Identify which cell holds the provided text, then report its (x, y) central coordinate. 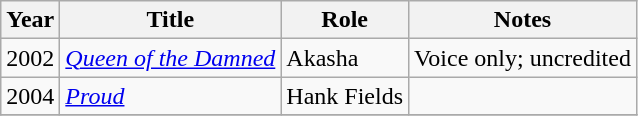
2002 (30, 58)
Notes (523, 20)
Proud (170, 96)
Akasha (345, 58)
Hank Fields (345, 96)
Year (30, 20)
Title (170, 20)
Voice only; uncredited (523, 58)
Queen of the Damned (170, 58)
Role (345, 20)
2004 (30, 96)
